Provide the [X, Y] coordinate of the cell's center where the given text is located.  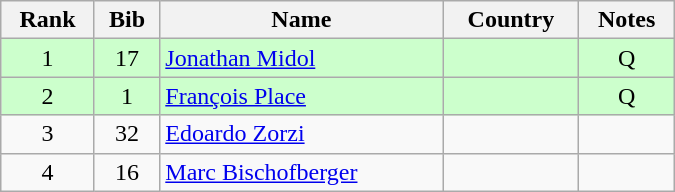
2 [48, 96]
Notes [626, 20]
Country [511, 20]
Marc Bischofberger [302, 172]
Jonathan Midol [302, 58]
François Place [302, 96]
3 [48, 134]
Bib [127, 20]
17 [127, 58]
4 [48, 172]
Name [302, 20]
Edoardo Zorzi [302, 134]
32 [127, 134]
16 [127, 172]
Rank [48, 20]
